Return [x, y] of the center of cell containing provided text 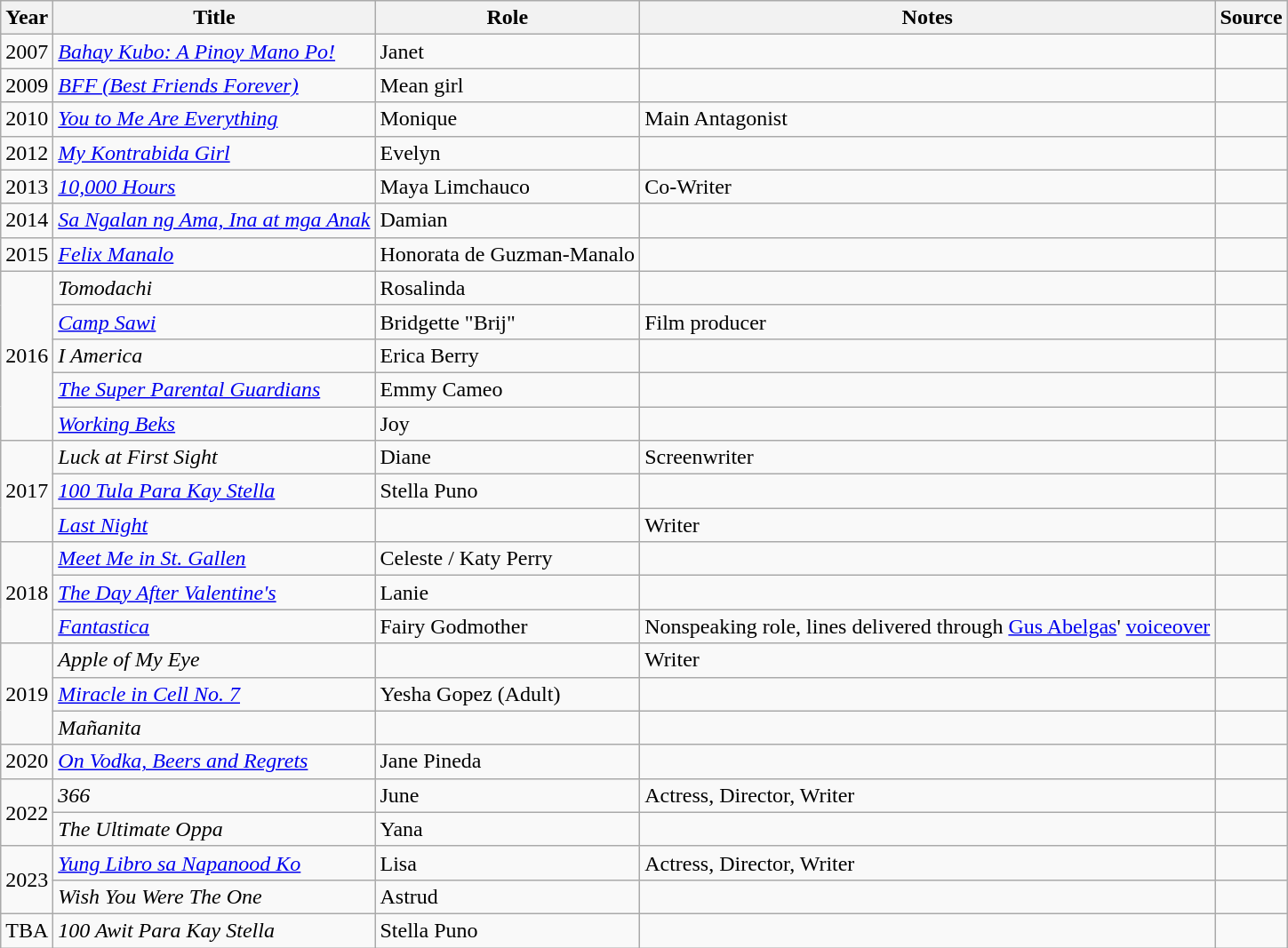
Damian [508, 220]
Jane Pineda [508, 761]
Wish You Were The One [214, 896]
2009 [27, 85]
Yana [508, 829]
BFF (Best Friends Forever) [214, 85]
Working Beks [214, 424]
Tomodachi [214, 288]
The Day After Valentine's [214, 593]
Year [27, 18]
2013 [27, 187]
Monique [508, 119]
The Super Parental Guardians [214, 389]
Emmy Cameo [508, 389]
Yesha Gopez (Adult) [508, 694]
Role [508, 18]
2010 [27, 119]
2018 [27, 593]
100 Tula Para Kay Stella [214, 491]
366 [214, 795]
Janet [508, 52]
2019 [27, 694]
Rosalinda [508, 288]
2007 [27, 52]
Luck at First Sight [214, 458]
Maya Limchauco [508, 187]
2015 [27, 254]
Bahay Kubo: A Pinoy Mano Po! [214, 52]
Fairy Godmother [508, 626]
Lisa [508, 863]
Mañanita [214, 728]
Title [214, 18]
Yung Libro sa Napanood Ko [214, 863]
2020 [27, 761]
2014 [27, 220]
Astrud [508, 896]
On Vodka, Beers and Regrets [214, 761]
Felix Manalo [214, 254]
Co-Writer [928, 187]
Joy [508, 424]
TBA [27, 930]
Lanie [508, 593]
The Ultimate Oppa [214, 829]
Miracle in Cell No. 7 [214, 694]
June [508, 795]
10,000 Hours [214, 187]
100 Awit Para Kay Stella [214, 930]
Last Night [214, 525]
Film producer [928, 322]
Apple of My Eye [214, 660]
Screenwriter [928, 458]
2016 [27, 355]
My Kontrabida Girl [214, 153]
Mean girl [508, 85]
Diane [508, 458]
Source [1252, 18]
Camp Sawi [214, 322]
Celeste / Katy Perry [508, 559]
You to Me Are Everything [214, 119]
2017 [27, 491]
Sa Ngalan ng Ama, Ina at mga Anak [214, 220]
Notes [928, 18]
2022 [27, 812]
2012 [27, 153]
Fantastica [214, 626]
I America [214, 355]
Bridgette "Brij" [508, 322]
Nonspeaking role, lines delivered through Gus Abelgas' voiceover [928, 626]
Main Antagonist [928, 119]
Evelyn [508, 153]
Meet Me in St. Gallen [214, 559]
2023 [27, 880]
Erica Berry [508, 355]
Honorata de Guzman-Manalo [508, 254]
